From the cell containing the given text, extract its center point as (x, y) coordinate. 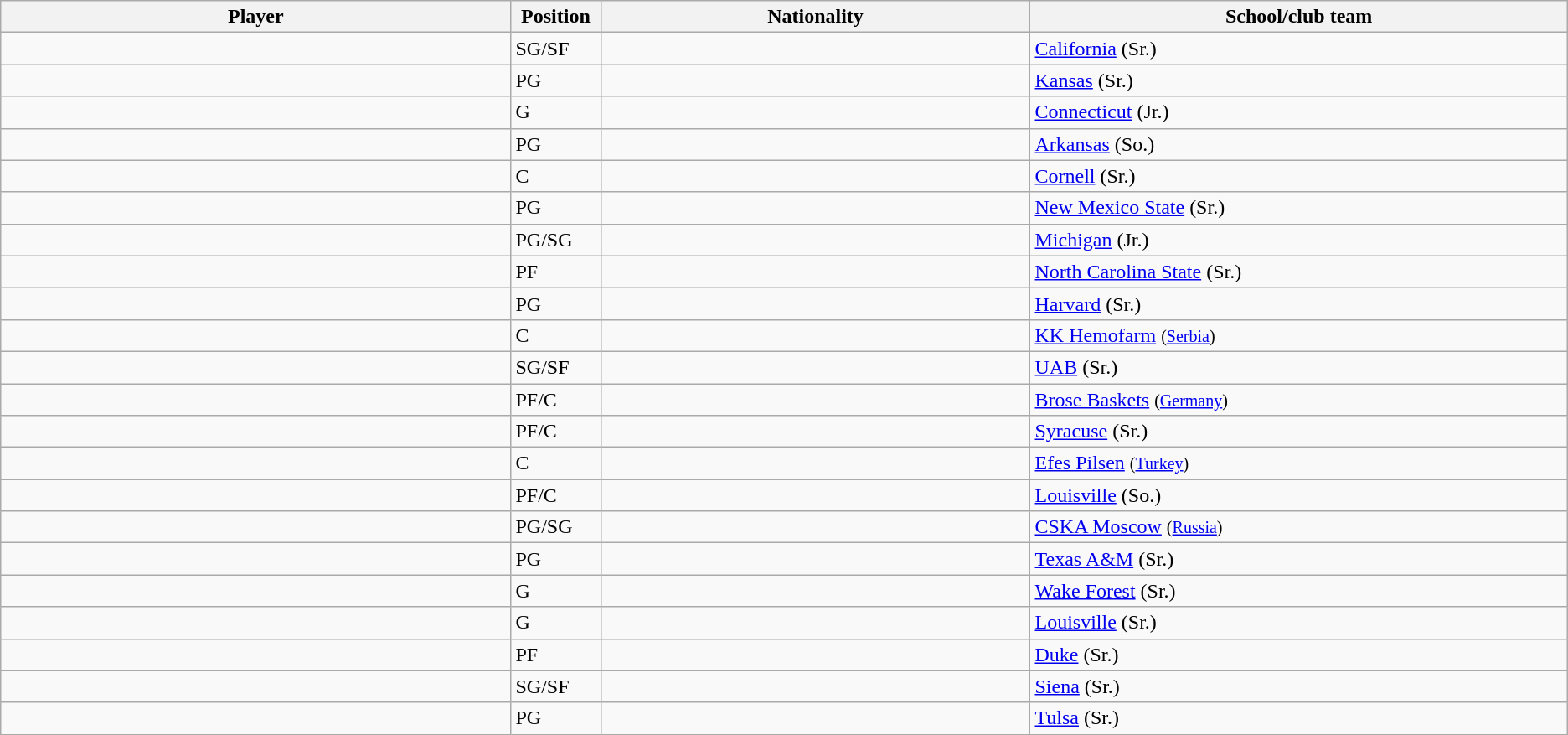
KK Hemofarm (Serbia) (1298, 335)
Position (556, 17)
California (Sr.) (1298, 49)
School/club team (1298, 17)
Michigan (Jr.) (1298, 240)
CSKA Moscow (Russia) (1298, 527)
Connecticut (Jr.) (1298, 112)
Syracuse (Sr.) (1298, 432)
Nationality (816, 17)
Efes Pilsen (Turkey) (1298, 463)
Texas A&M (Sr.) (1298, 559)
Player (256, 17)
Harvard (Sr.) (1298, 303)
Kansas (Sr.) (1298, 80)
UAB (Sr.) (1298, 367)
Tulsa (Sr.) (1298, 718)
North Carolina State (Sr.) (1298, 272)
Wake Forest (Sr.) (1298, 591)
Louisville (So.) (1298, 495)
Duke (Sr.) (1298, 655)
New Mexico State (Sr.) (1298, 208)
Louisville (Sr.) (1298, 623)
Siena (Sr.) (1298, 686)
Arkansas (So.) (1298, 144)
Brose Baskets (Germany) (1298, 400)
Cornell (Sr.) (1298, 176)
